Output the (X, Y) coordinate of the center of the cell containing the given text.  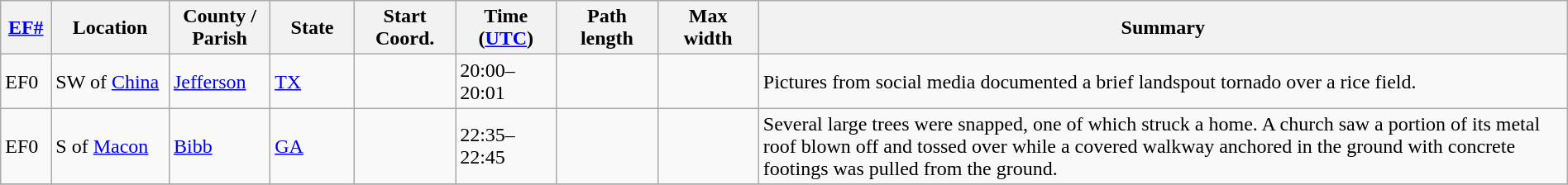
Path length (607, 28)
Location (111, 28)
20:00–20:01 (506, 81)
22:35–22:45 (506, 146)
Summary (1163, 28)
Pictures from social media documented a brief landspout tornado over a rice field. (1163, 81)
SW of China (111, 81)
EF# (26, 28)
TX (313, 81)
County / Parish (219, 28)
Jefferson (219, 81)
Bibb (219, 146)
State (313, 28)
S of Macon (111, 146)
GA (313, 146)
Time (UTC) (506, 28)
Max width (708, 28)
Start Coord. (404, 28)
